Find where the given text appears and provide that cell's center as [X, Y] coordinate. 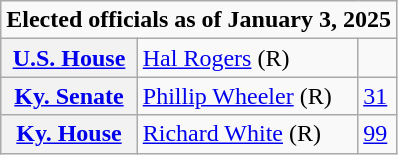
Ky. House [69, 134]
Ky. Senate [69, 96]
Elected officials as of January 3, 2025 [199, 20]
31 [378, 96]
99 [378, 134]
Phillip Wheeler (R) [247, 96]
Richard White (R) [247, 134]
U.S. House [69, 58]
Hal Rogers (R) [247, 58]
